Locate the cell with the specified text and output its [X, Y] center coordinate. 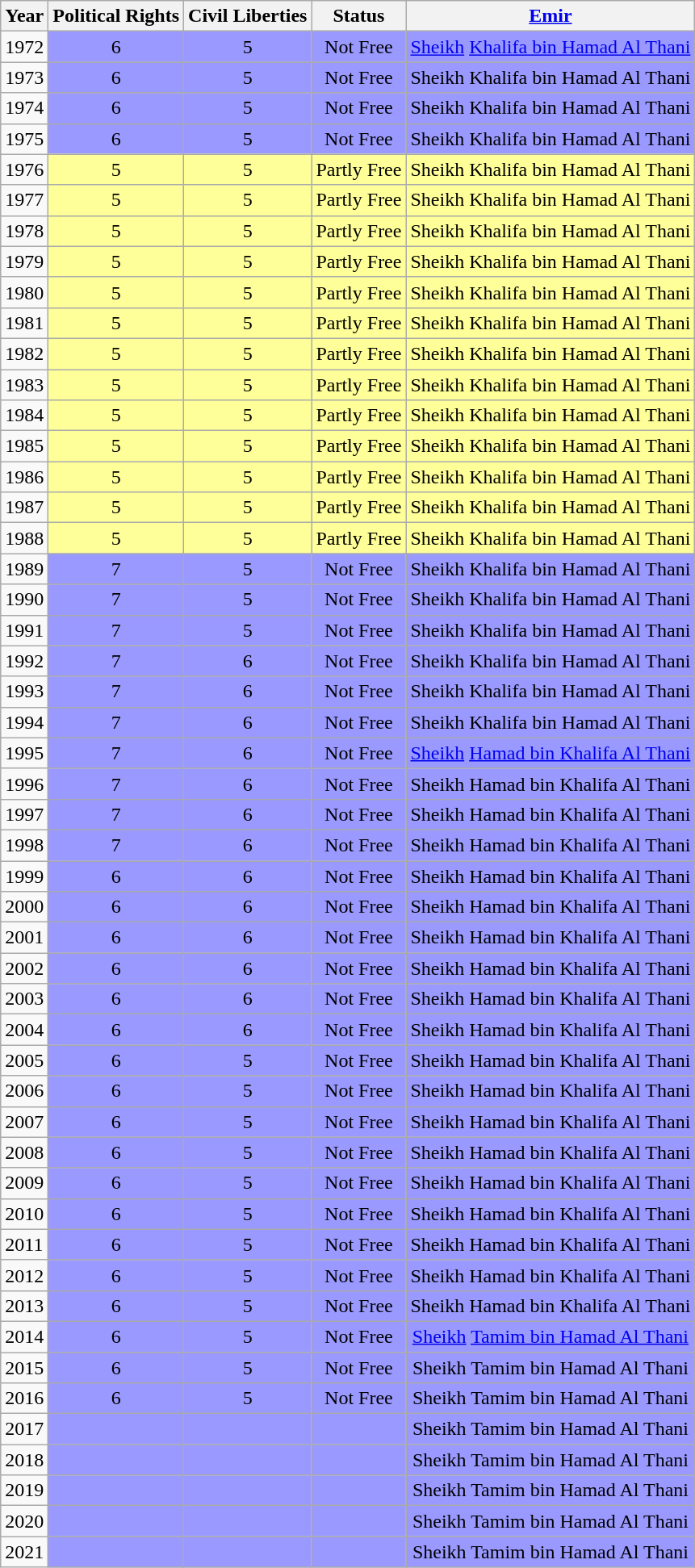
1988 [24, 538]
1973 [24, 77]
1981 [24, 323]
1979 [24, 261]
1977 [24, 200]
1975 [24, 139]
Year [24, 16]
1976 [24, 169]
2010 [24, 1214]
2018 [24, 1460]
2005 [24, 1060]
Emir [551, 16]
2012 [24, 1275]
2021 [24, 1552]
1996 [24, 784]
2020 [24, 1521]
1978 [24, 231]
1982 [24, 353]
1995 [24, 753]
1985 [24, 446]
1990 [24, 600]
2016 [24, 1399]
2002 [24, 968]
Civil Liberties [248, 16]
1992 [24, 661]
1980 [24, 292]
2011 [24, 1244]
2003 [24, 999]
1983 [24, 385]
2017 [24, 1429]
2004 [24, 1030]
2015 [24, 1368]
2001 [24, 938]
1994 [24, 722]
2009 [24, 1183]
1998 [24, 845]
1984 [24, 416]
2008 [24, 1152]
2019 [24, 1491]
1972 [24, 47]
1989 [24, 569]
2006 [24, 1091]
Status [358, 16]
1986 [24, 477]
2007 [24, 1122]
1987 [24, 508]
2013 [24, 1306]
2000 [24, 907]
Political Rights [116, 16]
1997 [24, 814]
1993 [24, 692]
1974 [24, 108]
1991 [24, 630]
2014 [24, 1336]
1999 [24, 876]
